Return [X, Y] of the center of cell containing provided text 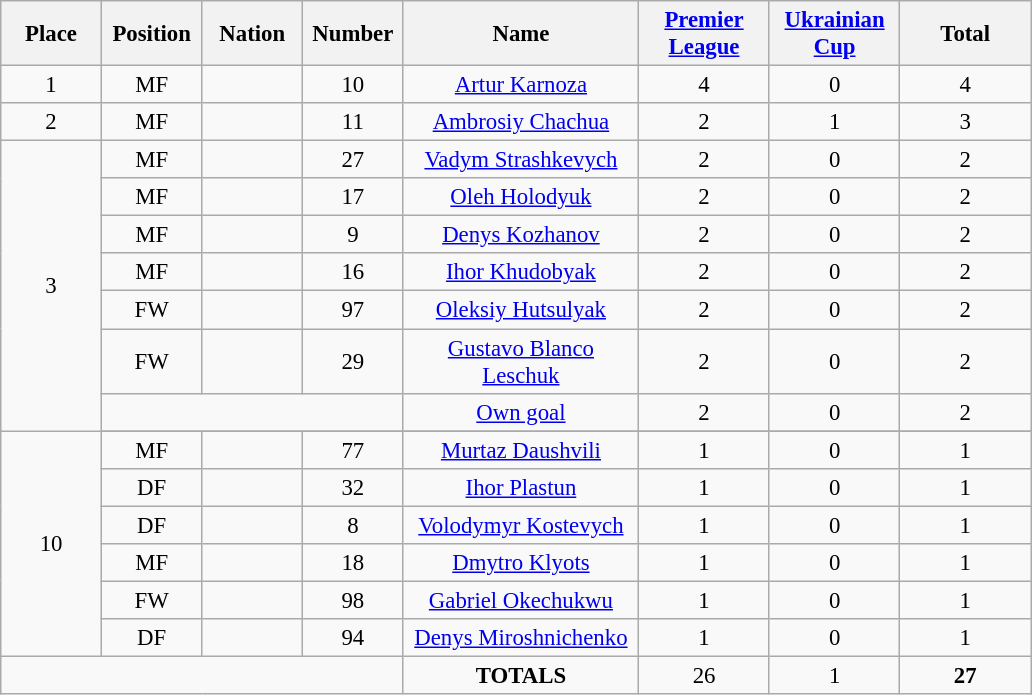
8 [354, 525]
Ambrosiy Chachua [521, 122]
Gabriel Okechukwu [521, 600]
Position [152, 34]
32 [354, 487]
16 [354, 273]
97 [354, 310]
11 [354, 122]
Ihor Plastun [521, 487]
Dmytro Klyots [521, 563]
18 [354, 563]
Total [966, 34]
Oleksiy Hutsulyak [521, 310]
17 [354, 197]
TOTALS [521, 675]
Nation [252, 34]
9 [354, 235]
98 [354, 600]
94 [354, 638]
Volodymyr Kostevych [521, 525]
Gustavo Blanco Leschuk [521, 362]
Premier League [704, 34]
Murtaz Daushvili [521, 450]
Denys Kozhanov [521, 235]
Ukrainian Cup [834, 34]
Artur Karnoza [521, 85]
29 [354, 362]
Number [354, 34]
Oleh Holodyuk [521, 197]
Name [521, 34]
77 [354, 450]
Vadym Strashkevych [521, 160]
Own goal [521, 412]
Ihor Khudobyak [521, 273]
26 [704, 675]
Denys Miroshnichenko [521, 638]
Place [52, 34]
